Scan for the cell matching the given text and deliver its (x, y) coordinate at center. 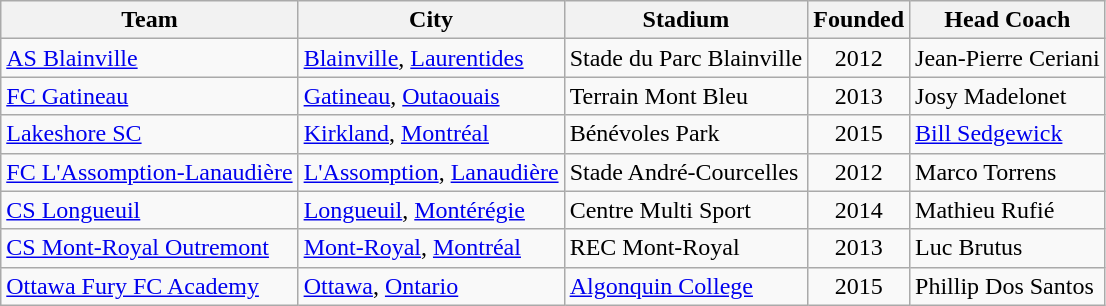
Stade du Parc Blainville (686, 58)
Stade André-Courcelles (686, 172)
Lakeshore SC (150, 134)
Bénévoles Park (686, 134)
Marco Torrens (1008, 172)
Head Coach (1008, 20)
Mont-Royal, Montréal (431, 248)
REC Mont-Royal (686, 248)
Founded (859, 20)
Longueuil, Montérégie (431, 210)
Phillip Dos Santos (1008, 286)
Algonquin College (686, 286)
Ottawa, Ontario (431, 286)
FC Gatineau (150, 96)
Ottawa Fury FC Academy (150, 286)
Team (150, 20)
Gatineau, Outaouais (431, 96)
FC L'Assomption-Lanaudière (150, 172)
AS Blainville (150, 58)
Kirkland, Montréal (431, 134)
Luc Brutus (1008, 248)
City (431, 20)
CS Longueuil (150, 210)
2014 (859, 210)
Mathieu Rufié (1008, 210)
Josy Madelonet (1008, 96)
Terrain Mont Bleu (686, 96)
Stadium (686, 20)
Blainville, Laurentides (431, 58)
CS Mont-Royal Outremont (150, 248)
Centre Multi Sport (686, 210)
Bill Sedgewick (1008, 134)
Jean-Pierre Ceriani (1008, 58)
L'Assomption, Lanaudière (431, 172)
